Find where the given text appears and provide that cell's center as [x, y] coordinate. 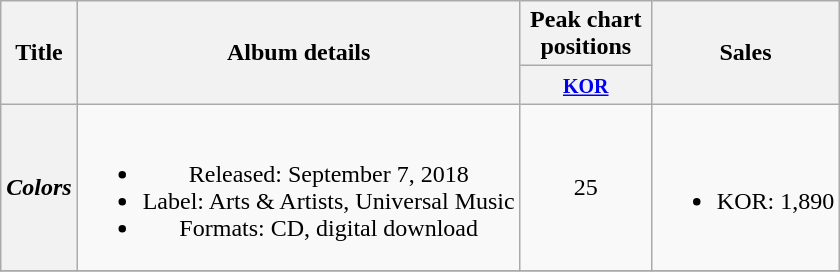
KOR [586, 85]
KOR: 1,890 [745, 188]
Album details [298, 52]
Released: September 7, 2018Label: Arts & Artists, Universal MusicFormats: CD, digital download [298, 188]
Colors [39, 188]
Sales [745, 52]
25 [586, 188]
Title [39, 52]
Peak chart positions [586, 34]
